Output the [x, y] coordinate of the center of the cell containing the given text.  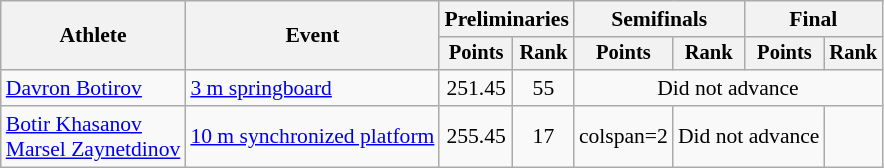
Event [312, 36]
Preliminaries [506, 19]
Davron Botirov [94, 88]
Semifinals [660, 19]
251.45 [476, 88]
255.45 [476, 136]
Botir KhasanovMarsel Zaynetdinov [94, 136]
Final [813, 19]
Athlete [94, 36]
3 m springboard [312, 88]
10 m synchronized platform [312, 136]
55 [544, 88]
colspan=2 [624, 136]
17 [544, 136]
